Return the [X, Y] coordinate for the center point of the cell that contains the specified text.  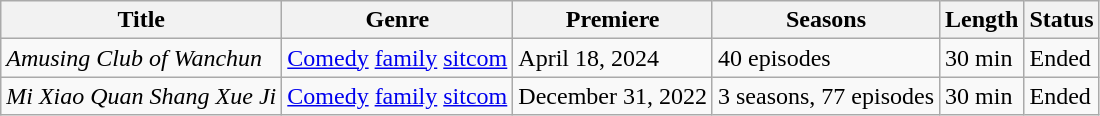
Seasons [826, 20]
December 31, 2022 [613, 96]
Premiere [613, 20]
Status [1062, 20]
40 episodes [826, 58]
Length [982, 20]
Title [142, 20]
Mi Xiao Quan Shang Xue Ji [142, 96]
Amusing Club of Wanchun [142, 58]
Genre [398, 20]
3 seasons, 77 episodes [826, 96]
April 18, 2024 [613, 58]
